Detect which cell encompasses the target text, then output its [X, Y] center coordinate. 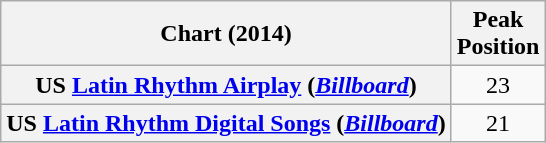
23 [498, 85]
Chart (2014) [226, 34]
21 [498, 123]
US Latin Rhythm Airplay (Billboard) [226, 85]
Peak Position [498, 34]
US Latin Rhythm Digital Songs (Billboard) [226, 123]
